Find where the given text appears and provide that cell's center as (X, Y) coordinate. 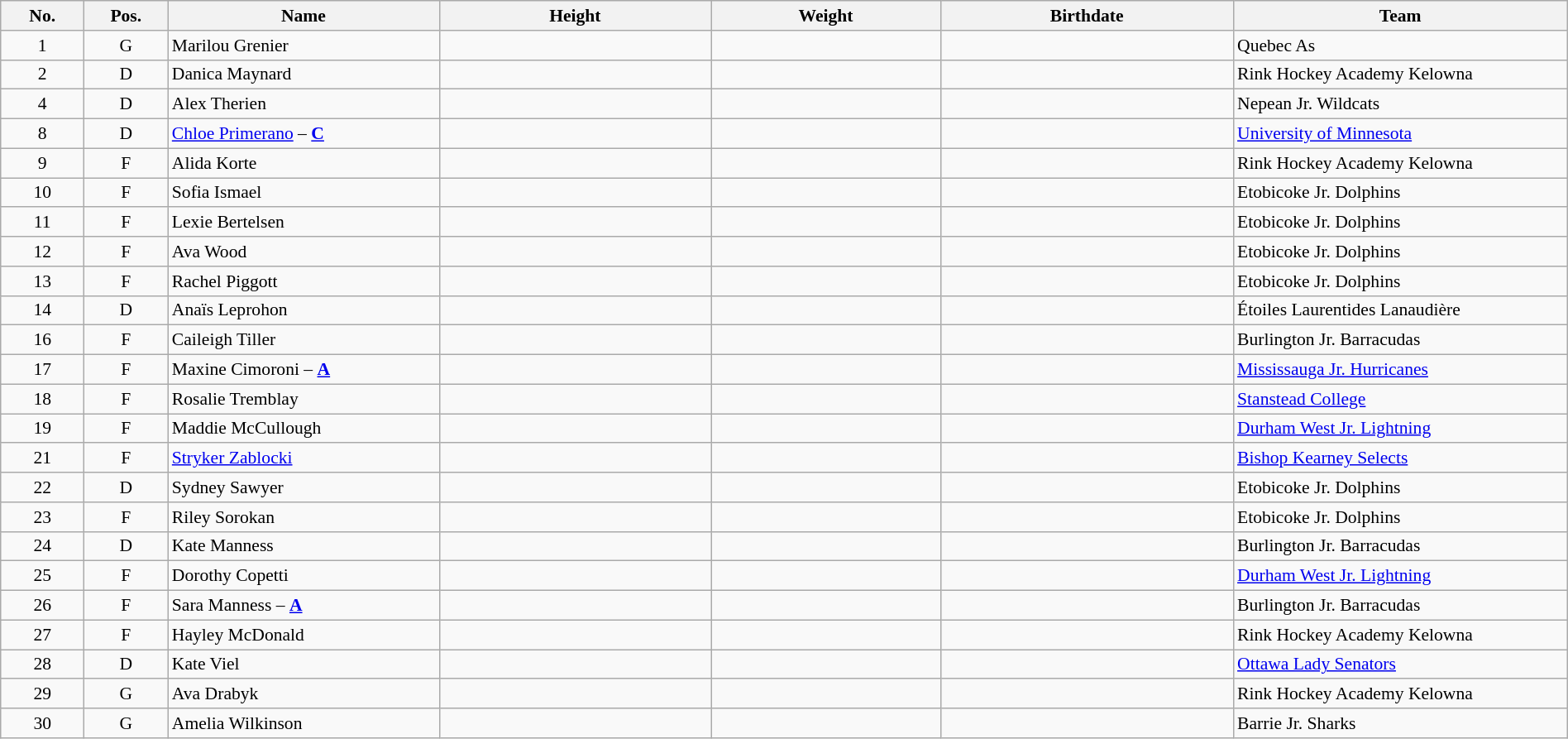
13 (43, 281)
16 (43, 340)
Lexie Bertelsen (304, 223)
Riley Sorokan (304, 517)
Alida Korte (304, 163)
29 (43, 694)
Rosalie Tremblay (304, 399)
30 (43, 723)
Birthdate (1087, 16)
Stryker Zablocki (304, 458)
Bishop Kearney Selects (1400, 458)
Pos. (126, 16)
Marilou Grenier (304, 46)
18 (43, 399)
22 (43, 487)
9 (43, 163)
Ava Drabyk (304, 694)
Amelia Wilkinson (304, 723)
23 (43, 517)
Sofia Ismael (304, 193)
26 (43, 606)
19 (43, 429)
12 (43, 252)
Weight (826, 16)
Barrie Jr. Sharks (1400, 723)
Ottawa Lady Senators (1400, 665)
10 (43, 193)
Kate Viel (304, 665)
Mississauga Jr. Hurricanes (1400, 370)
Chloe Primerano – C (304, 134)
28 (43, 665)
Sara Manness – A (304, 606)
Nepean Jr. Wildcats (1400, 104)
8 (43, 134)
Anaïs Leprohon (304, 310)
Étoiles Laurentides Lanaudière (1400, 310)
Quebec As (1400, 46)
Ava Wood (304, 252)
Caileigh Tiller (304, 340)
24 (43, 546)
4 (43, 104)
Name (304, 16)
Stanstead College (1400, 399)
Danica Maynard (304, 74)
11 (43, 223)
2 (43, 74)
University of Minnesota (1400, 134)
1 (43, 46)
27 (43, 635)
Maxine Cimoroni – A (304, 370)
25 (43, 576)
Maddie McCullough (304, 429)
17 (43, 370)
Hayley McDonald (304, 635)
Rachel Piggott (304, 281)
Alex Therien (304, 104)
Dorothy Copetti (304, 576)
Kate Manness (304, 546)
Sydney Sawyer (304, 487)
21 (43, 458)
No. (43, 16)
Team (1400, 16)
14 (43, 310)
Height (575, 16)
